Return the [X, Y] coordinate for the center point of the cell that contains the specified text.  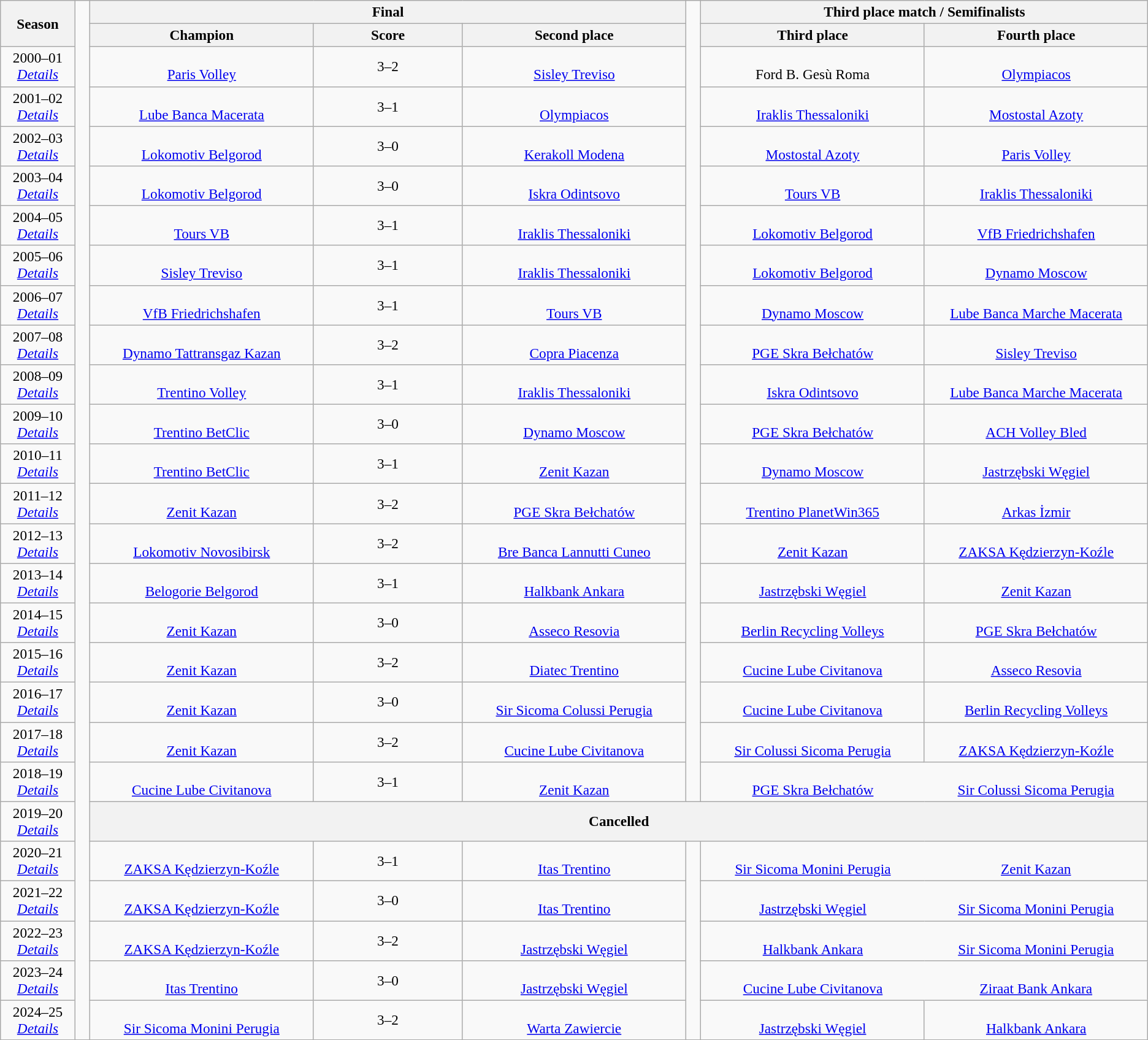
2017–18Details [38, 742]
2023–24Details [38, 980]
Champion [202, 35]
2005–06Details [38, 265]
2001–02Details [38, 107]
Lokomotiv Novosibirsk [202, 543]
2021–22Details [38, 900]
Fourth place [1036, 35]
2007–08Details [38, 345]
2002–03Details [38, 146]
Arkas İzmir [1036, 503]
2010–11Details [38, 464]
2022–23Details [38, 941]
Cancelled [619, 822]
Warta Zawiercie [574, 1020]
Lube Banca Macerata [202, 107]
Ziraat Bank Ankara [1036, 980]
Third place [813, 35]
Trentino PlanetWin365 [813, 503]
Third place match / Semifinalists [925, 12]
2018–19Details [38, 781]
2013–14Details [38, 583]
2014–15Details [38, 623]
2000–01Details [38, 66]
2019–20Details [38, 822]
Bre Banca Lannutti Cuneo [574, 543]
2012–13Details [38, 543]
Copra Piacenza [574, 345]
2008–09Details [38, 384]
2004–05Details [38, 226]
2003–04Details [38, 185]
Dynamo Tattransgaz Kazan [202, 345]
2024–25Details [38, 1020]
Trentino Volley [202, 384]
Kerakoll Modena [574, 146]
2011–12Details [38, 503]
Belogorie Belgorod [202, 583]
Second place [574, 35]
2006–07Details [38, 305]
2020–21Details [38, 861]
Sir Sicoma Colussi Perugia [574, 702]
Diatec Trentino [574, 662]
Final [388, 12]
Season [38, 23]
ACH Volley Bled [1036, 424]
Score [388, 35]
2016–17Details [38, 702]
Ford B. Gesù Roma [813, 66]
2015–16Details [38, 662]
2009–10Details [38, 424]
